Locate the cell with the specified text and output its (x, y) center coordinate. 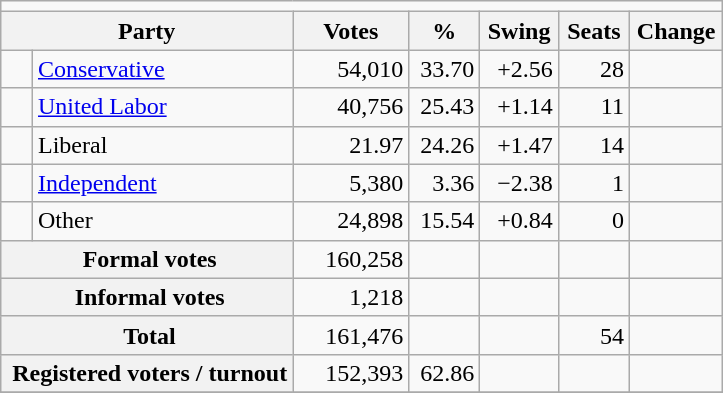
1,218 (351, 297)
+1.14 (520, 107)
+2.56 (520, 69)
United Labor (162, 107)
Party (147, 31)
54 (594, 335)
11 (594, 107)
62.86 (444, 373)
33.70 (444, 69)
0 (594, 221)
Other (162, 221)
Registered voters / turnout (147, 373)
24.26 (444, 145)
Conservative (162, 69)
161,476 (351, 335)
14 (594, 145)
Change (676, 31)
Liberal (162, 145)
Votes (351, 31)
25.43 (444, 107)
152,393 (351, 373)
Total (147, 335)
+0.84 (520, 221)
+1.47 (520, 145)
Informal votes (147, 297)
160,258 (351, 259)
Formal votes (147, 259)
Independent (162, 183)
15.54 (444, 221)
21.97 (351, 145)
40,756 (351, 107)
3.36 (444, 183)
5,380 (351, 183)
Swing (520, 31)
54,010 (351, 69)
% (444, 31)
Seats (594, 31)
28 (594, 69)
−2.38 (520, 183)
24,898 (351, 221)
1 (594, 183)
